Scan for the cell matching the given text and deliver its (x, y) coordinate at center. 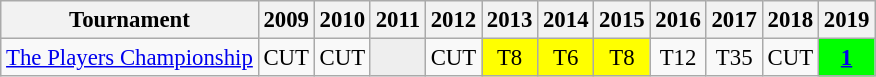
Tournament (130, 20)
T6 (566, 58)
2013 (510, 20)
1 (846, 58)
2019 (846, 20)
T35 (734, 58)
2014 (566, 20)
T12 (678, 58)
2018 (790, 20)
2009 (286, 20)
2016 (678, 20)
2012 (453, 20)
The Players Championship (130, 58)
2015 (622, 20)
2017 (734, 20)
2011 (398, 20)
2010 (342, 20)
